Identify which cell holds the provided text, then report its [X, Y] central coordinate. 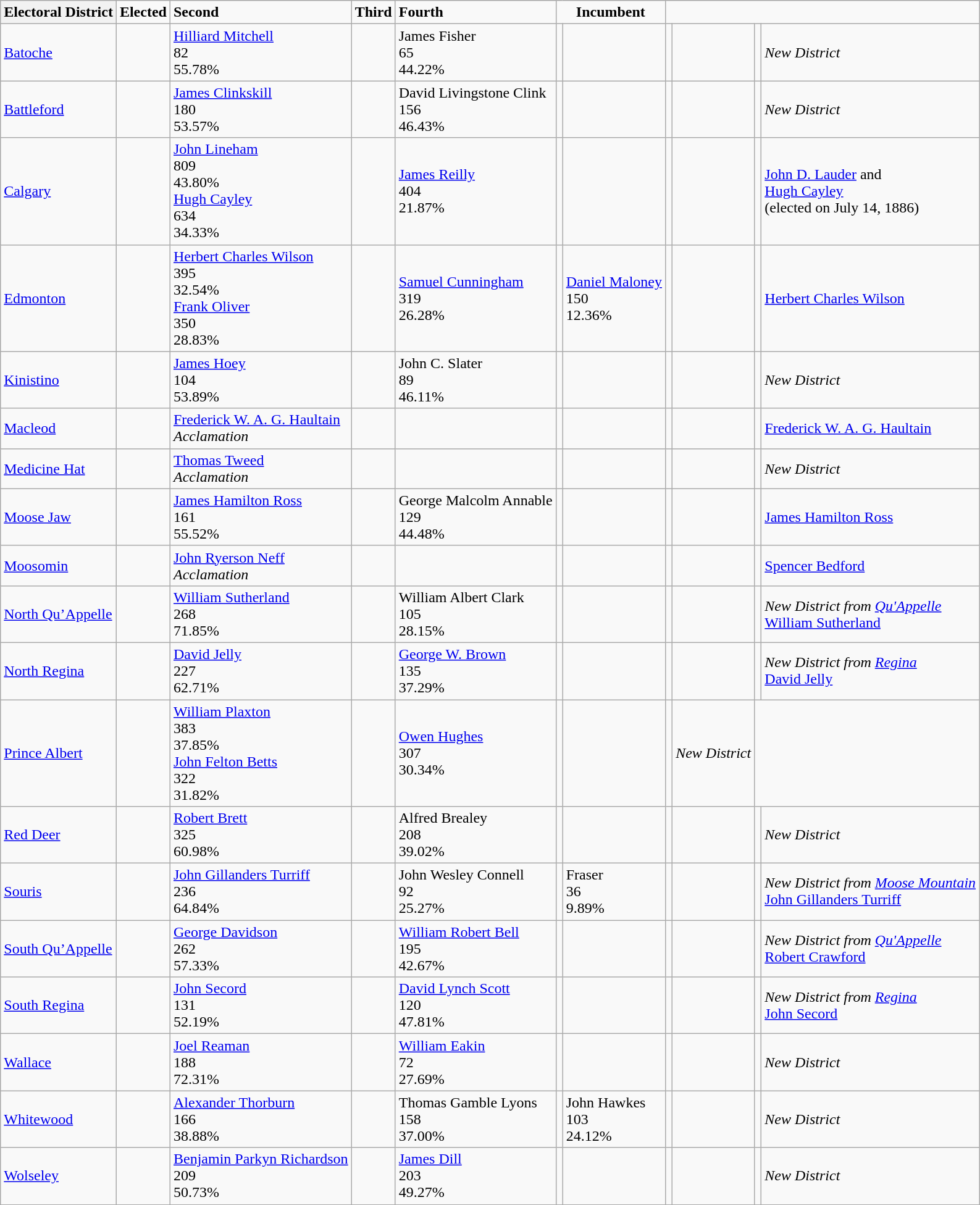
William Robert Bell19542.67% [475, 949]
Owen Hughes30730.34% [475, 752]
Souris [59, 892]
Fraser369.89% [614, 892]
Wallace [59, 1062]
John Lineham80943.80%Hugh Cayley63434.33% [261, 191]
James Hamilton Ross [871, 517]
New District from Qu'AppelleWilliam Sutherland [871, 614]
William Eakin7227.69% [475, 1062]
David Jelly22762.71% [261, 671]
David Lynch Scott12047.81% [475, 1006]
George Malcolm Annable12944.48% [475, 517]
Wolseley [59, 1176]
Frederick W. A. G. Haultain [871, 429]
Frederick W. A. G. HaultainAcclamation [261, 429]
James Fisher6544.22% [475, 52]
Thomas Gamble Lyons15837.00% [475, 1119]
South Regina [59, 1006]
George W. Brown13537.29% [475, 671]
Joel Reaman18872.31% [261, 1062]
South Qu’Appelle [59, 949]
Calgary [59, 191]
Hilliard Mitchell8255.78% [261, 52]
Macleod [59, 429]
John C. Slater8946.11% [475, 380]
George Davidson26257.33% [261, 949]
John Secord13152.19% [261, 1006]
Moosomin [59, 566]
James Clinkskill18053.57% [261, 109]
Robert Brett32560.98% [261, 835]
Prince Albert [59, 752]
James Hamilton Ross16155.52% [261, 517]
Fourth [475, 12]
New District from Moose MountainJohn Gillanders Turriff [871, 892]
James Hoey10453.89% [261, 380]
Electoral District [59, 12]
David Livingstone Clink15646.43% [475, 109]
Alfred Brealey20839.02% [475, 835]
New District from ReginaDavid Jelly [871, 671]
Whitewood [59, 1119]
James Dill20349.27% [475, 1176]
Herbert Charles Wilson39532.54%Frank Oliver35028.83% [261, 298]
Third [373, 12]
Edmonton [59, 298]
Thomas TweedAcclamation [261, 468]
Alexander Thorburn16638.88% [261, 1119]
Herbert Charles Wilson [871, 298]
Red Deer [59, 835]
John D. Lauder andHugh Cayley(elected on July 14, 1886) [871, 191]
Elected [143, 12]
Moose Jaw [59, 517]
Kinistino [59, 380]
North Qu’Appelle [59, 614]
John Hawkes10324.12% [614, 1119]
Daniel Maloney15012.36% [614, 298]
William Plaxton38337.85%John Felton Betts32231.82% [261, 752]
Spencer Bedford [871, 566]
New District from ReginaJohn Secord [871, 1006]
Battleford [59, 109]
John Gillanders Turriff23664.84% [261, 892]
Incumbent [610, 12]
John Ryerson NeffAcclamation [261, 566]
Second [261, 12]
Benjamin Parkyn Richardson20950.73% [261, 1176]
Samuel Cunningham31926.28% [475, 298]
John Wesley Connell9225.27% [475, 892]
North Regina [59, 671]
James Reilly40421.87% [475, 191]
New District from Qu'AppelleRobert Crawford [871, 949]
William Sutherland26871.85% [261, 614]
William Albert Clark10528.15% [475, 614]
Batoche [59, 52]
Medicine Hat [59, 468]
